Search for the cell housing the specified text and yield its [X, Y] center coordinate. 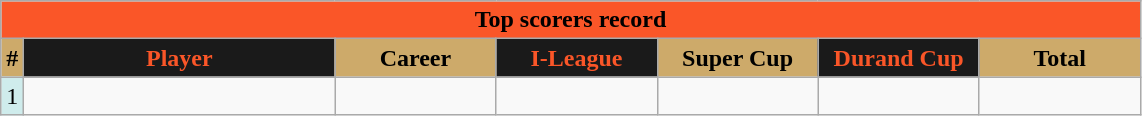
Total [1060, 58]
Player [180, 58]
1 [12, 96]
Top scorers record [570, 20]
Super Cup [738, 58]
Durand Cup [898, 58]
Career [416, 58]
# [12, 58]
I-League [576, 58]
